For the text-containing cell, return its midpoint in [x, y] coordinate format. 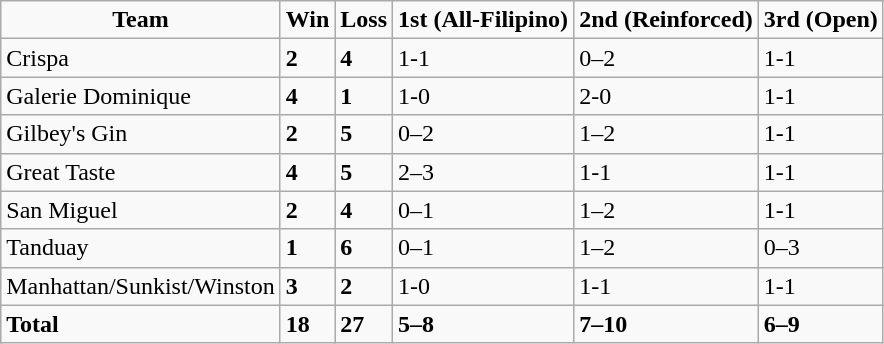
Gilbey's Gin [140, 134]
6 [364, 248]
0–3 [820, 248]
2nd (Reinforced) [666, 20]
Loss [364, 20]
Tanduay [140, 248]
3rd (Open) [820, 20]
18 [308, 324]
Win [308, 20]
7–10 [666, 324]
Galerie Dominique [140, 96]
Crispa [140, 58]
2–3 [484, 172]
Manhattan/Sunkist/Winston [140, 286]
Total [140, 324]
Great Taste [140, 172]
3 [308, 286]
San Miguel [140, 210]
27 [364, 324]
2-0 [666, 96]
1st (All-Filipino) [484, 20]
6–9 [820, 324]
Team [140, 20]
5–8 [484, 324]
